Provide the [x, y] coordinate of the cell's center where the given text is located.  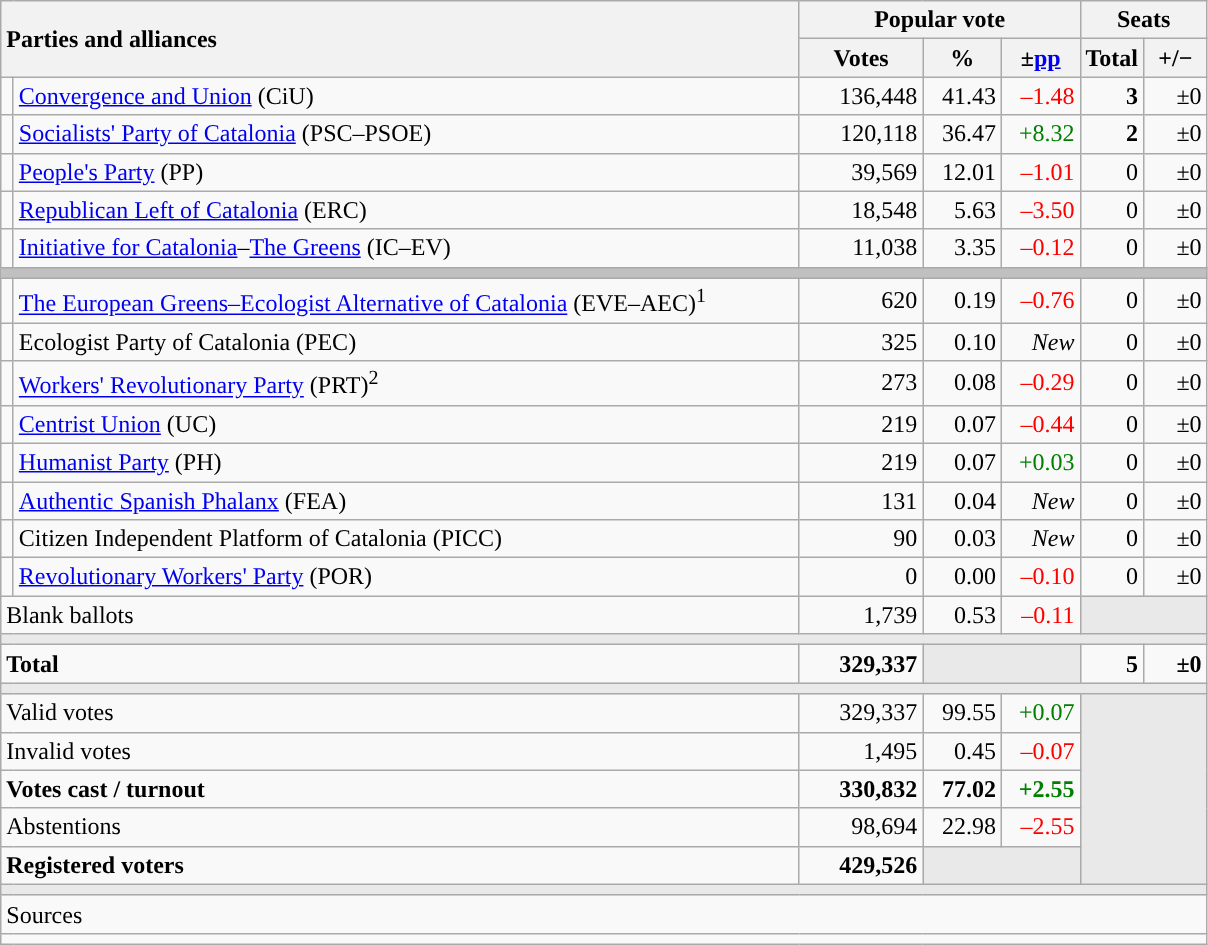
Valid votes [400, 713]
+2.55 [1040, 789]
The European Greens–Ecologist Alternative of Catalonia (EVE–AEC)1 [406, 300]
Parties and alliances [400, 39]
–0.11 [1040, 615]
Seats [1144, 20]
Convergence and Union (CiU) [406, 96]
131 [861, 501]
Popular vote [940, 20]
18,548 [861, 210]
Citizen Independent Platform of Catalonia (PICC) [406, 539]
Registered voters [400, 865]
Initiative for Catalonia–The Greens (IC–EV) [406, 248]
36.47 [962, 134]
0.19 [962, 300]
5.63 [962, 210]
0.10 [962, 342]
–1.48 [1040, 96]
Authentic Spanish Phalanx (FEA) [406, 501]
330,832 [861, 789]
–0.29 [1040, 384]
Ecologist Party of Catalonia (PEC) [406, 342]
11,038 [861, 248]
98,694 [861, 827]
Socialists' Party of Catalonia (PSC–PSOE) [406, 134]
12.01 [962, 172]
22.98 [962, 827]
90 [861, 539]
1,495 [861, 751]
People's Party (PP) [406, 172]
0.53 [962, 615]
Workers' Revolutionary Party (PRT)2 [406, 384]
2 [1112, 134]
–3.50 [1040, 210]
0.08 [962, 384]
–0.07 [1040, 751]
+8.32 [1040, 134]
–1.01 [1040, 172]
3.35 [962, 248]
Humanist Party (PH) [406, 462]
Abstentions [400, 827]
5 [1112, 664]
±pp [1040, 58]
620 [861, 300]
120,118 [861, 134]
39,569 [861, 172]
+0.03 [1040, 462]
Sources [604, 914]
273 [861, 384]
+/− [1176, 58]
1,739 [861, 615]
Blank ballots [400, 615]
429,526 [861, 865]
–0.76 [1040, 300]
Votes cast / turnout [400, 789]
Invalid votes [400, 751]
% [962, 58]
325 [861, 342]
Votes [861, 58]
0.04 [962, 501]
Centrist Union (UC) [406, 424]
–0.10 [1040, 577]
–2.55 [1040, 827]
99.55 [962, 713]
–0.12 [1040, 248]
0.00 [962, 577]
Republican Left of Catalonia (ERC) [406, 210]
0.03 [962, 539]
Revolutionary Workers' Party (POR) [406, 577]
0.45 [962, 751]
77.02 [962, 789]
+0.07 [1040, 713]
–0.44 [1040, 424]
41.43 [962, 96]
136,448 [861, 96]
3 [1112, 96]
